Identify which cell holds the provided text, then report its (x, y) central coordinate. 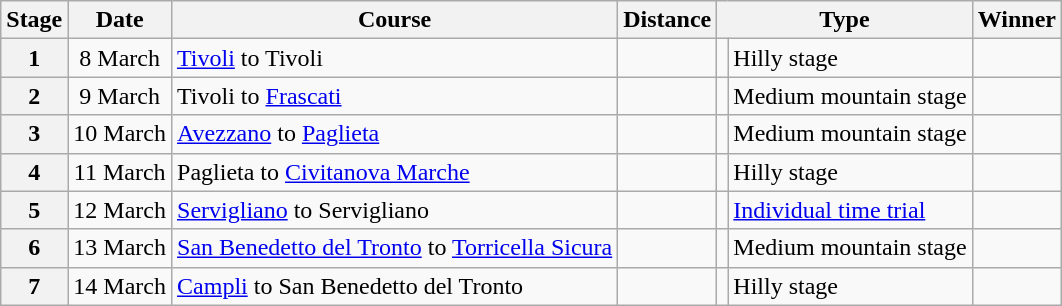
San Benedetto del Tronto to Torricella Sicura (395, 248)
5 (34, 210)
Tivoli to Frascati (395, 96)
Campli to San Benedetto del Tronto (395, 286)
Course (395, 20)
Individual time trial (850, 210)
Type (844, 20)
4 (34, 172)
Paglieta to Civitanova Marche (395, 172)
6 (34, 248)
8 March (120, 58)
7 (34, 286)
12 March (120, 210)
13 March (120, 248)
Winner (1016, 20)
Stage (34, 20)
Avezzano to Paglieta (395, 134)
14 March (120, 286)
10 March (120, 134)
11 March (120, 172)
1 (34, 58)
Tivoli to Tivoli (395, 58)
Servigliano to Servigliano (395, 210)
Distance (668, 20)
Date (120, 20)
3 (34, 134)
9 March (120, 96)
2 (34, 96)
